Return [X, Y] of the center of cell containing provided text 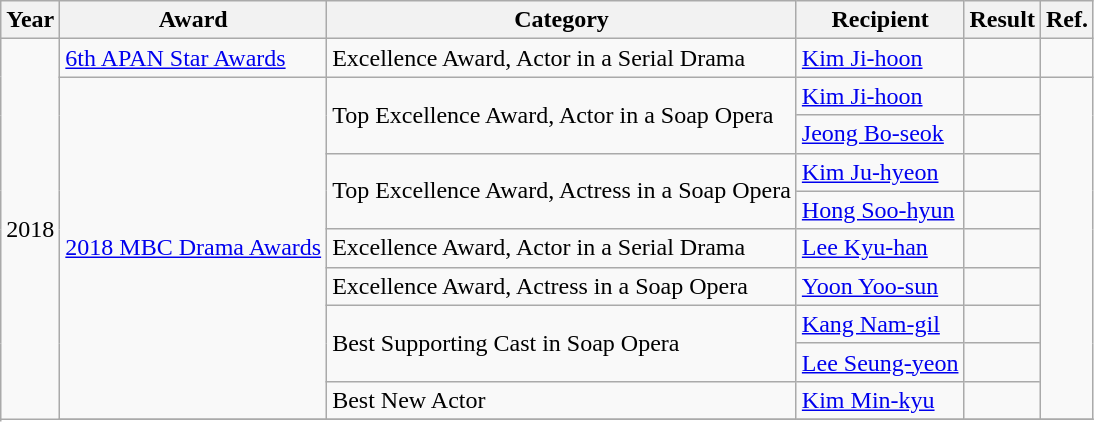
Award [194, 20]
Top Excellence Award, Actress in a Soap Opera [562, 191]
Kim Min-kyu [880, 400]
Lee Kyu-han [880, 248]
Yoon Yoo-sun [880, 286]
Category [562, 20]
Lee Seung-yeon [880, 362]
6th APAN Star Awards [194, 58]
2018 MBC Drama Awards [194, 248]
2018 [30, 230]
Ref. [1066, 20]
Year [30, 20]
Kim Ju-hyeon [880, 172]
Recipient [880, 20]
Result [1002, 20]
Best Supporting Cast in Soap Opera [562, 343]
Top Excellence Award, Actor in a Soap Opera [562, 115]
Kang Nam-gil [880, 324]
Hong Soo-hyun [880, 210]
Excellence Award, Actress in a Soap Opera [562, 286]
Jeong Bo-seok [880, 134]
Best New Actor [562, 400]
